Identify which cell holds the provided text, then report its [x, y] central coordinate. 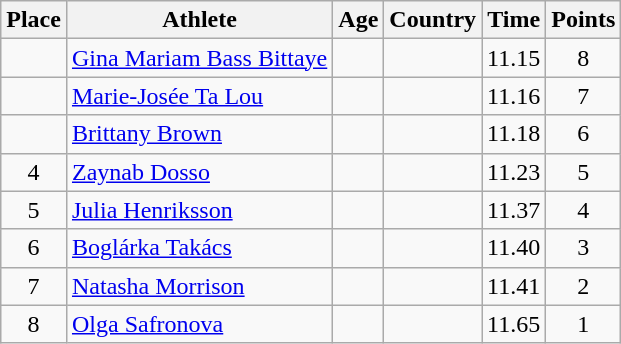
11.37 [514, 210]
3 [584, 248]
1 [584, 324]
Place [34, 20]
Marie-Josée Ta Lou [199, 96]
11.40 [514, 248]
11.15 [514, 58]
Olga Safronova [199, 324]
Boglárka Takács [199, 248]
Natasha Morrison [199, 286]
Zaynab Dosso [199, 172]
Gina Mariam Bass Bittaye [199, 58]
Country [433, 20]
Points [584, 20]
Age [358, 20]
Athlete [199, 20]
2 [584, 286]
11.23 [514, 172]
Time [514, 20]
11.16 [514, 96]
11.41 [514, 286]
Julia Henriksson [199, 210]
Brittany Brown [199, 134]
11.18 [514, 134]
11.65 [514, 324]
